Search for the cell housing the specified text and yield its (x, y) center coordinate. 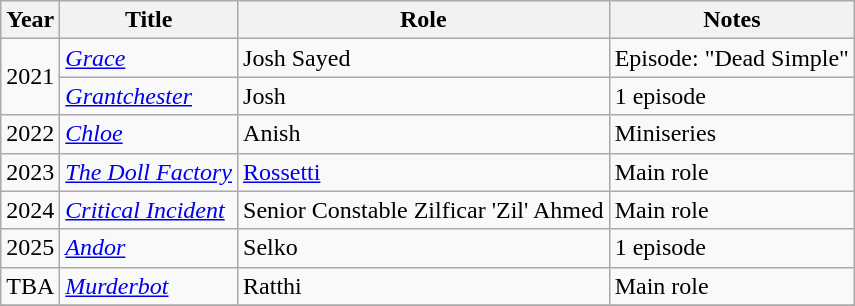
2023 (30, 172)
Role (424, 20)
Miniseries (732, 134)
Ratthi (424, 286)
2022 (30, 134)
Notes (732, 20)
Selko (424, 248)
Title (149, 20)
Josh (424, 96)
Grace (149, 58)
Grantchester (149, 96)
2024 (30, 210)
TBA (30, 286)
Episode: "Dead Simple" (732, 58)
Rossetti (424, 172)
2021 (30, 77)
Andor (149, 248)
Year (30, 20)
Anish (424, 134)
Josh Sayed (424, 58)
The Doll Factory (149, 172)
Critical Incident (149, 210)
Murderbot (149, 286)
Senior Constable Zilficar 'Zil' Ahmed (424, 210)
Chloe (149, 134)
2025 (30, 248)
